Locate the cell with the specified text and output its (x, y) center coordinate. 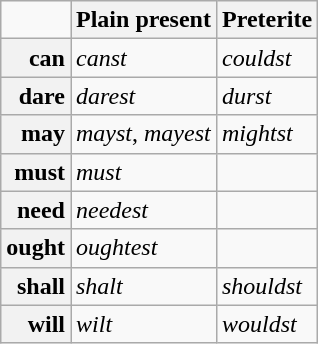
shall (36, 286)
shalt (143, 286)
shouldst (266, 286)
Preterite (266, 20)
durst (266, 96)
can (36, 58)
darest (143, 96)
dare (36, 96)
mayst, mayest (143, 134)
need (36, 210)
will (36, 324)
couldst (266, 58)
Plain present (143, 20)
canst (143, 58)
wilt (143, 324)
needest (143, 210)
may (36, 134)
ought (36, 248)
oughtest (143, 248)
wouldst (266, 324)
mightst (266, 134)
